Detect which cell encompasses the target text, then output its (X, Y) center coordinate. 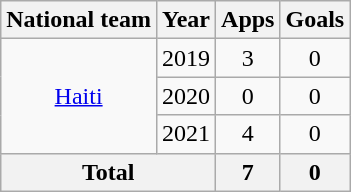
Year (186, 20)
7 (248, 172)
Total (108, 172)
2019 (186, 58)
Goals (315, 20)
Apps (248, 20)
3 (248, 58)
National team (79, 20)
2021 (186, 134)
Haiti (79, 96)
4 (248, 134)
2020 (186, 96)
